Capture the cell that displays the provided text and extract its [X, Y] central coordinate. 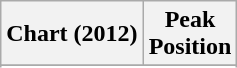
PeakPosition [190, 34]
Chart (2012) [72, 34]
